Determine the (X, Y) coordinate at the center of the cell enclosing the given text.  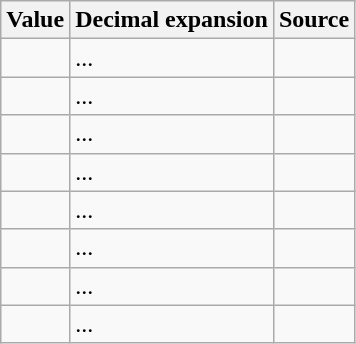
Decimal expansion (172, 20)
Source (314, 20)
Value (36, 20)
